For the text-containing cell, return its midpoint in (x, y) coordinate format. 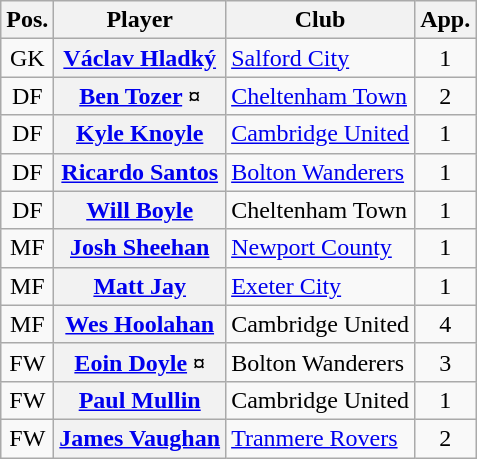
Václav Hladký (140, 58)
James Vaughan (140, 438)
Ricardo Santos (140, 172)
Club (320, 20)
Player (140, 20)
Matt Jay (140, 286)
Wes Hoolahan (140, 324)
Ben Tozer ¤ (140, 96)
Will Boyle (140, 210)
3 (446, 362)
App. (446, 20)
Tranmere Rovers (320, 438)
Newport County (320, 248)
Paul Mullin (140, 400)
Salford City (320, 58)
Eoin Doyle ¤ (140, 362)
Kyle Knoyle (140, 134)
Exeter City (320, 286)
Josh Sheehan (140, 248)
4 (446, 324)
Pos. (28, 20)
GK (28, 58)
